Identify which cell holds the provided text, then report its [X, Y] central coordinate. 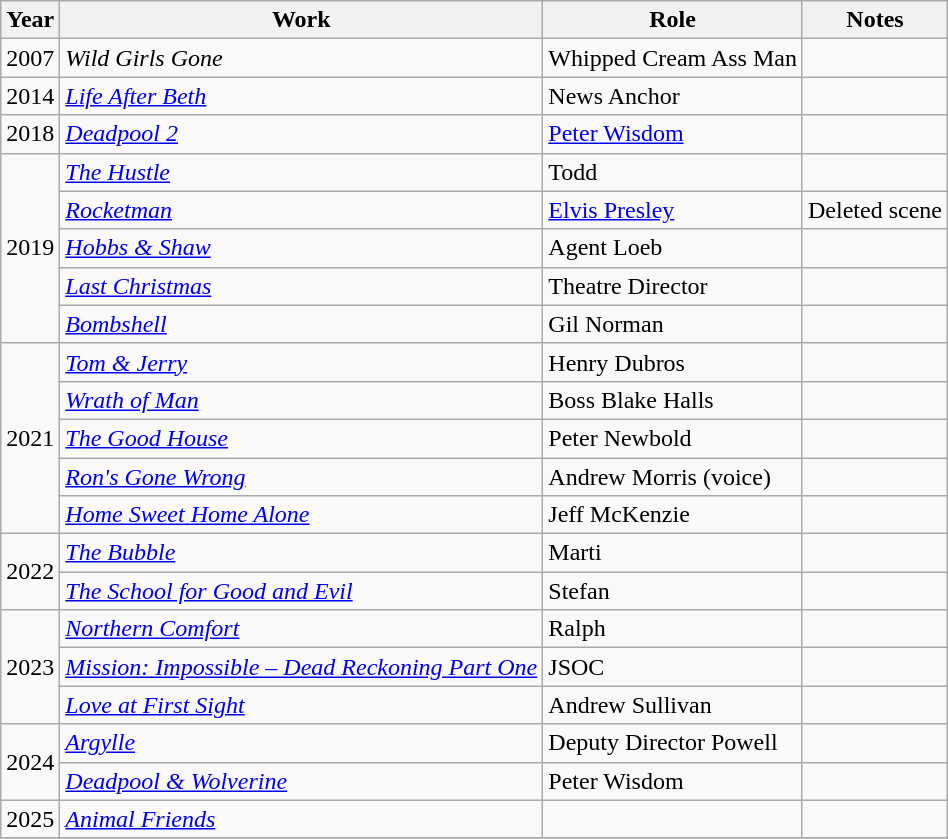
2024 [30, 762]
Life After Beth [302, 96]
The Bubble [302, 553]
2025 [30, 819]
Argylle [302, 743]
Whipped Cream Ass Man [673, 58]
2014 [30, 96]
Work [302, 20]
Gil Norman [673, 324]
Home Sweet Home Alone [302, 515]
Todd [673, 172]
Andrew Morris (voice) [673, 477]
Role [673, 20]
The School for Good and Evil [302, 591]
Animal Friends [302, 819]
Deleted scene [874, 210]
Jeff McKenzie [673, 515]
Northern Comfort [302, 629]
News Anchor [673, 96]
The Good House [302, 438]
Theatre Director [673, 286]
Agent Loeb [673, 248]
2019 [30, 248]
Deadpool & Wolverine [302, 781]
2023 [30, 667]
Tom & Jerry [302, 362]
Year [30, 20]
Deputy Director Powell [673, 743]
Rocketman [302, 210]
Elvis Presley [673, 210]
Peter Newbold [673, 438]
Andrew Sullivan [673, 705]
Notes [874, 20]
Ralph [673, 629]
Deadpool 2 [302, 134]
Henry Dubros [673, 362]
Wild Girls Gone [302, 58]
Love at First Sight [302, 705]
Hobbs & Shaw [302, 248]
Last Christmas [302, 286]
2022 [30, 572]
2021 [30, 438]
Ron's Gone Wrong [302, 477]
2018 [30, 134]
Marti [673, 553]
The Hustle [302, 172]
Stefan [673, 591]
2007 [30, 58]
Boss Blake Halls [673, 400]
Wrath of Man [302, 400]
Bombshell [302, 324]
JSOC [673, 667]
Mission: Impossible – Dead Reckoning Part One [302, 667]
